Scan for the cell matching the given text and deliver its (X, Y) coordinate at center. 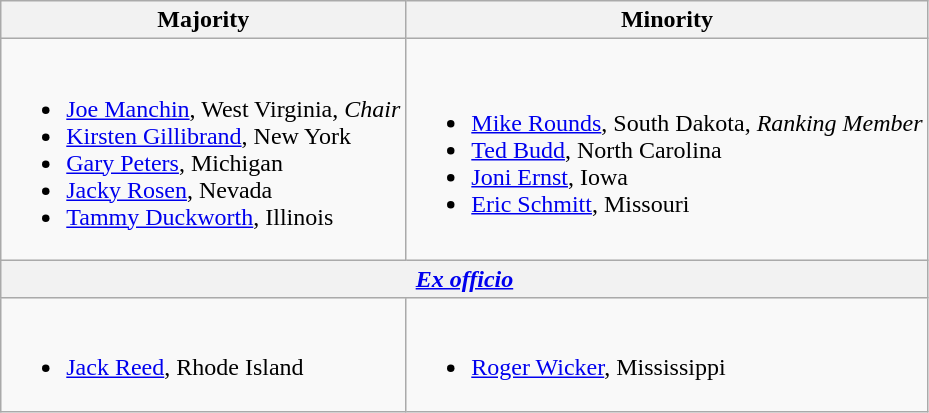
Jack Reed, Rhode Island (204, 354)
Minority (667, 20)
Majority (204, 20)
Ex officio (464, 279)
Roger Wicker, Mississippi (667, 354)
Joe Manchin, West Virginia, ChairKirsten Gillibrand, New YorkGary Peters, MichiganJacky Rosen, NevadaTammy Duckworth, Illinois (204, 150)
Mike Rounds, South Dakota, Ranking MemberTed Budd, North CarolinaJoni Ernst, IowaEric Schmitt, Missouri (667, 150)
